Locate the cell with the specified text and output its (x, y) center coordinate. 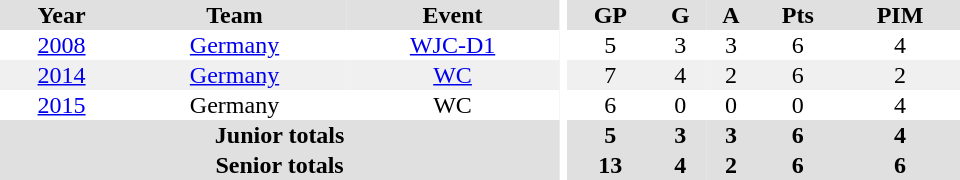
13 (610, 165)
Team (234, 15)
WJC-D1 (452, 45)
2014 (62, 75)
Year (62, 15)
Pts (798, 15)
Event (452, 15)
Senior totals (280, 165)
Junior totals (280, 135)
GP (610, 15)
G (680, 15)
2015 (62, 105)
PIM (900, 15)
2008 (62, 45)
7 (610, 75)
A (730, 15)
